Capture the cell that displays the provided text and extract its (X, Y) central coordinate. 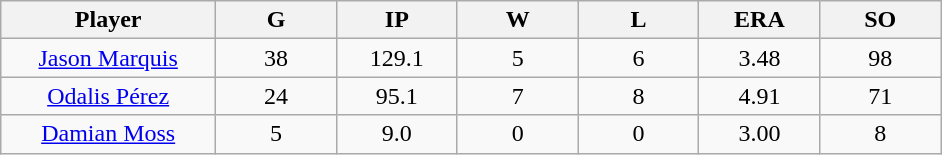
7 (518, 96)
Jason Marquis (108, 58)
SO (880, 20)
G (276, 20)
38 (276, 58)
71 (880, 96)
129.1 (396, 58)
Damian Moss (108, 134)
ERA (760, 20)
Odalis Pérez (108, 96)
Player (108, 20)
L (638, 20)
95.1 (396, 96)
W (518, 20)
98 (880, 58)
3.00 (760, 134)
3.48 (760, 58)
4.91 (760, 96)
IP (396, 20)
6 (638, 58)
24 (276, 96)
9.0 (396, 134)
